Return [X, Y] of the center of cell containing provided text 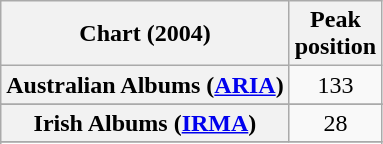
28 [335, 123]
Australian Albums (ARIA) [145, 85]
Irish Albums (IRMA) [145, 123]
Peakposition [335, 34]
133 [335, 85]
Chart (2004) [145, 34]
